Output the (X, Y) coordinate of the center of the cell containing the given text.  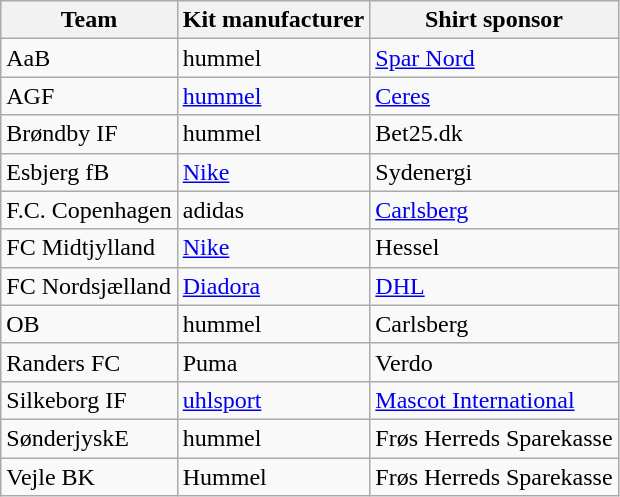
Verdo (494, 362)
Randers FC (89, 362)
adidas (274, 210)
Hummel (274, 477)
Spar Nord (494, 58)
DHL (494, 286)
OB (89, 324)
Vejle BK (89, 477)
Kit manufacturer (274, 20)
Team (89, 20)
Silkeborg IF (89, 400)
Hessel (494, 248)
Sydenergi (494, 172)
Esbjerg fB (89, 172)
AGF (89, 96)
F.C. Copenhagen (89, 210)
FC Nordsjælland (89, 286)
Puma (274, 362)
Brøndby IF (89, 134)
AaB (89, 58)
uhlsport (274, 400)
Shirt sponsor (494, 20)
FC Midtjylland (89, 248)
SønderjyskE (89, 438)
Ceres (494, 96)
Mascot International (494, 400)
Diadora (274, 286)
Bet25.dk (494, 134)
